Return (X, Y) of the center of cell containing provided text 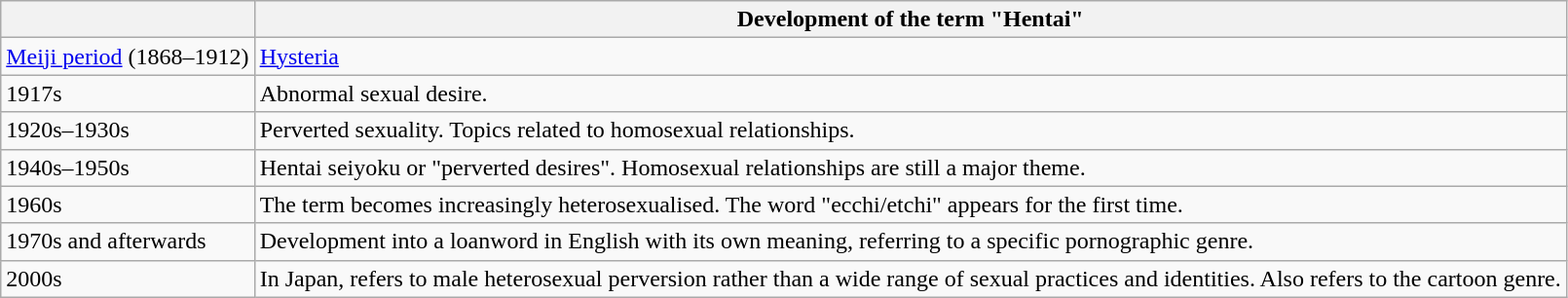
Development into a loanword in English with its own meaning, referring to a specific pornographic genre. (910, 242)
Perverted sexuality. Topics related to homosexual relationships. (910, 130)
1920s–1930s (128, 130)
1917s (128, 93)
1940s–1950s (128, 168)
Abnormal sexual desire. (910, 93)
The term becomes increasingly heterosexualised. The word "ecchi/etchi" appears for the first time. (910, 205)
1960s (128, 205)
Meiji period (1868–1912) (128, 56)
Development of the term "Hentai" (910, 19)
2000s (128, 279)
In Japan, refers to male heterosexual perversion rather than a wide range of sexual practices and identities. Also refers to the cartoon genre. (910, 279)
Hysteria (910, 56)
Hentai seiyoku or "perverted desires". Homosexual relationships are still a major theme. (910, 168)
1970s and afterwards (128, 242)
